Detect which cell encompasses the target text, then output its [x, y] center coordinate. 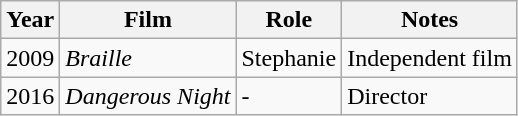
Stephanie [289, 58]
Role [289, 20]
Film [148, 20]
Braille [148, 58]
2009 [30, 58]
2016 [30, 96]
Year [30, 20]
Independent film [430, 58]
Director [430, 96]
- [289, 96]
Dangerous Night [148, 96]
Notes [430, 20]
